Capture the cell that displays the provided text and extract its (X, Y) central coordinate. 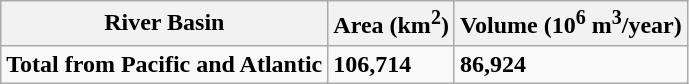
106,714 (392, 64)
Volume (106 m3/year) (570, 24)
River Basin (164, 24)
Area (km2) (392, 24)
Total from Pacific and Atlantic (164, 64)
86,924 (570, 64)
